Scan for the cell matching the given text and deliver its (x, y) coordinate at center. 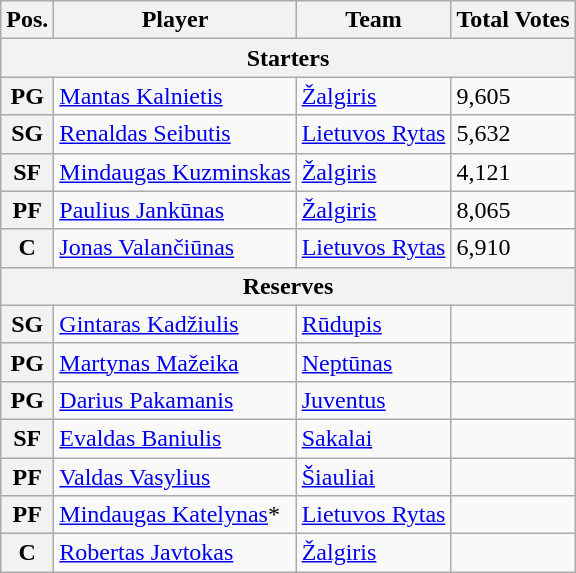
Reserves (288, 286)
Rūdupis (374, 324)
4,121 (513, 172)
Total Votes (513, 20)
Martynas Mažeika (175, 362)
Jonas Valančiūnas (175, 248)
Mindaugas Katelynas* (175, 515)
Valdas Vasylius (175, 477)
Renaldas Seibutis (175, 134)
8,065 (513, 210)
Mantas Kalnietis (175, 96)
Player (175, 20)
Neptūnas (374, 362)
Paulius Jankūnas (175, 210)
Šiauliai (374, 477)
Sakalai (374, 438)
6,910 (513, 248)
Team (374, 20)
5,632 (513, 134)
Juventus (374, 400)
9,605 (513, 96)
Mindaugas Kuzminskas (175, 172)
Pos. (28, 20)
Starters (288, 58)
Robertas Javtokas (175, 553)
Gintaras Kadžiulis (175, 324)
Evaldas Baniulis (175, 438)
Darius Pakamanis (175, 400)
